Determine the (X, Y) coordinate at the center of the cell enclosing the given text.  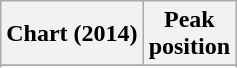
Peakposition (189, 34)
Chart (2014) (72, 34)
